Determine the [x, y] coordinate at the center of the cell enclosing the given text.  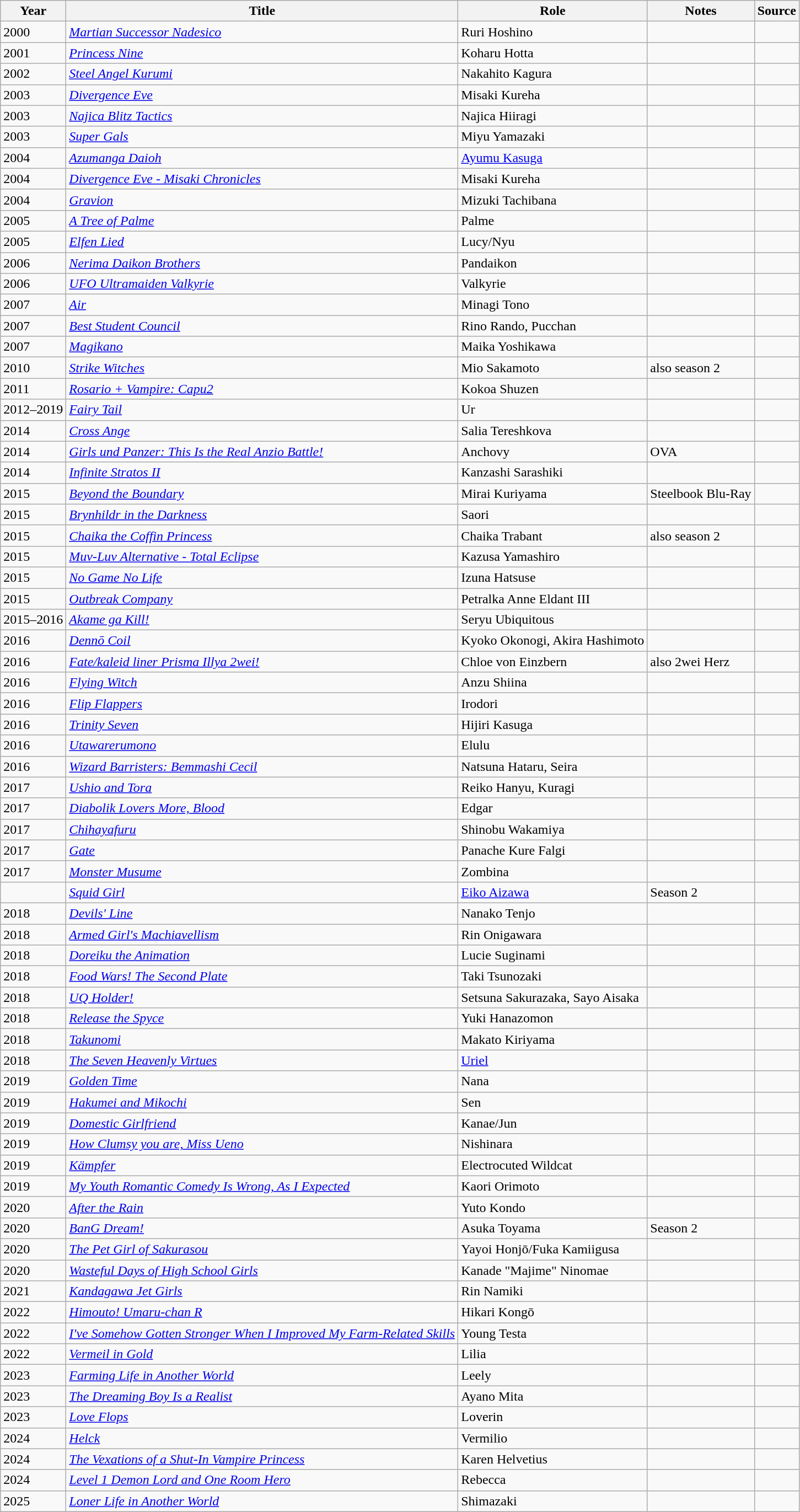
Nana [552, 1081]
Koharu Hotta [552, 53]
Outbreak Company [262, 598]
Air [262, 305]
Farming Life in Another World [262, 1375]
Miyu Yamazaki [552, 137]
Ushio and Tora [262, 787]
also 2wei Herz [701, 662]
Kyoko Okonogi, Akira Hashimoto [552, 641]
Najica Blitz Tactics [262, 116]
The Pet Girl of Sakurasou [262, 1249]
Helck [262, 1438]
Taki Tsunozaki [552, 977]
Martian Successor Nadesico [262, 32]
Ur [552, 410]
Loverin [552, 1417]
Najica Hiiragi [552, 116]
Kanae/Jun [552, 1123]
UQ Holder! [262, 998]
Fairy Tail [262, 410]
The Vexations of a Shut-In Vampire Princess [262, 1459]
Uriel [552, 1060]
Gravion [262, 200]
Karen Helvetius [552, 1459]
Nerima Daikon Brothers [262, 263]
2001 [33, 53]
Love Flops [262, 1417]
2011 [33, 389]
How Clumsy you are, Miss Ueno [262, 1144]
Armed Girl's Machiavellism [262, 935]
Takunomi [262, 1039]
Fate/kaleid liner Prisma Illya 2wei! [262, 662]
Ayumu Kasuga [552, 158]
Dennō Coil [262, 641]
Pandaikon [552, 263]
Azumanga Daioh [262, 158]
Anchovy [552, 452]
The Seven Heavenly Virtues [262, 1060]
Elfen Lied [262, 242]
BanG Dream! [262, 1228]
Petralka Anne Eldant III [552, 598]
Seryu Ubiquitous [552, 620]
Source [776, 11]
Kaori Orimoto [552, 1186]
UFO Ultramaiden Valkyrie [262, 284]
Young Testa [552, 1333]
2010 [33, 368]
No Game No Life [262, 577]
Shinobu Wakamiya [552, 829]
Yuto Kondo [552, 1207]
Nanako Tenjo [552, 913]
Diabolik Lovers More, Blood [262, 808]
Steel Angel Kurumi [262, 74]
2015–2016 [33, 620]
Eiko Aizawa [552, 892]
Kokoa Shuzen [552, 389]
The Dreaming Boy Is a Realist [262, 1396]
Level 1 Demon Lord and One Room Hero [262, 1480]
Rino Rando, Pucchan [552, 326]
Lucy/Nyu [552, 242]
Mio Sakamoto [552, 368]
Shimazaki [552, 1501]
Super Gals [262, 137]
Infinite Stratos II [262, 473]
Palme [552, 221]
Chaika the Coffin Princess [262, 535]
Gate [262, 850]
Reiko Hanyu, Kuragi [552, 787]
Himouto! Umaru-chan R [262, 1312]
2000 [33, 32]
Devils' Line [262, 913]
Makato Kiriyama [552, 1039]
2021 [33, 1291]
Princess Nine [262, 53]
Steelbook Blu-Ray [701, 494]
A Tree of Palme [262, 221]
Minagi Tono [552, 305]
Muv-Luv Alternative - Total Eclipse [262, 556]
Girls und Panzer: This Is the Real Anzio Battle! [262, 452]
Best Student Council [262, 326]
Year [33, 11]
Panache Kure Falgi [552, 850]
2012–2019 [33, 410]
Electrocuted Wildcat [552, 1165]
Anzu Shiina [552, 683]
Yuki Hanazomon [552, 1018]
Monster Musume [262, 871]
Loner Life in Another World [262, 1501]
Irodori [552, 704]
My Youth Romantic Comedy Is Wrong, As I Expected [262, 1186]
2002 [33, 74]
Ayano Mita [552, 1396]
Squid Girl [262, 892]
Domestic Girlfriend [262, 1123]
Kanade "Majime" Ninomae [552, 1270]
Kazusa Yamashiro [552, 556]
Chihayafuru [262, 829]
Akame ga Kill! [262, 620]
Rosario + Vampire: Capu2 [262, 389]
Rin Namiki [552, 1291]
Kämpfer [262, 1165]
Hijiri Kasuga [552, 725]
Lilia [552, 1354]
Title [262, 11]
Yayoi Honjō/Fuka Kamiigusa [552, 1249]
Izuna Hatsuse [552, 577]
2025 [33, 1501]
Wasteful Days of High School Girls [262, 1270]
Saori [552, 514]
Rin Onigawara [552, 935]
Chloe von Einzbern [552, 662]
OVA [701, 452]
Divergence Eve - Misaki Chronicles [262, 179]
Leely [552, 1375]
Role [552, 11]
Rebecca [552, 1480]
Utawarerumono [262, 746]
Salia Tereshkova [552, 431]
Doreiku the Animation [262, 956]
Valkyrie [552, 284]
Chaika Trabant [552, 535]
Flying Witch [262, 683]
Food Wars! The Second Plate [262, 977]
Vermilio [552, 1438]
Notes [701, 11]
Edgar [552, 808]
Sen [552, 1102]
Hikari Kongō [552, 1312]
Asuka Toyama [552, 1228]
Trinity Seven [262, 725]
Vermeil in Gold [262, 1354]
Lucie Suginami [552, 956]
Ruri Hoshino [552, 32]
Strike Witches [262, 368]
Wizard Barristers: Bemmashi Cecil [262, 766]
Brynhildr in the Darkness [262, 514]
I've Somehow Gotten Stronger When I Improved My Farm-Related Skills [262, 1333]
Maika Yoshikawa [552, 347]
Flip Flappers [262, 704]
Cross Ange [262, 431]
Natsuna Hataru, Seira [552, 766]
Release the Spyce [262, 1018]
Beyond the Boundary [262, 494]
Mirai Kuriyama [552, 494]
Mizuki Tachibana [552, 200]
Kandagawa Jet Girls [262, 1291]
Setsuna Sakurazaka, Sayo Aisaka [552, 998]
Elulu [552, 746]
Zombina [552, 871]
Kanzashi Sarashiki [552, 473]
Hakumei and Mikochi [262, 1102]
Divergence Eve [262, 95]
Magikano [262, 347]
Golden Time [262, 1081]
Nakahito Kagura [552, 74]
Nishinara [552, 1144]
After the Rain [262, 1207]
